Provide the [x, y] coordinate of the cell's center where the given text is located.  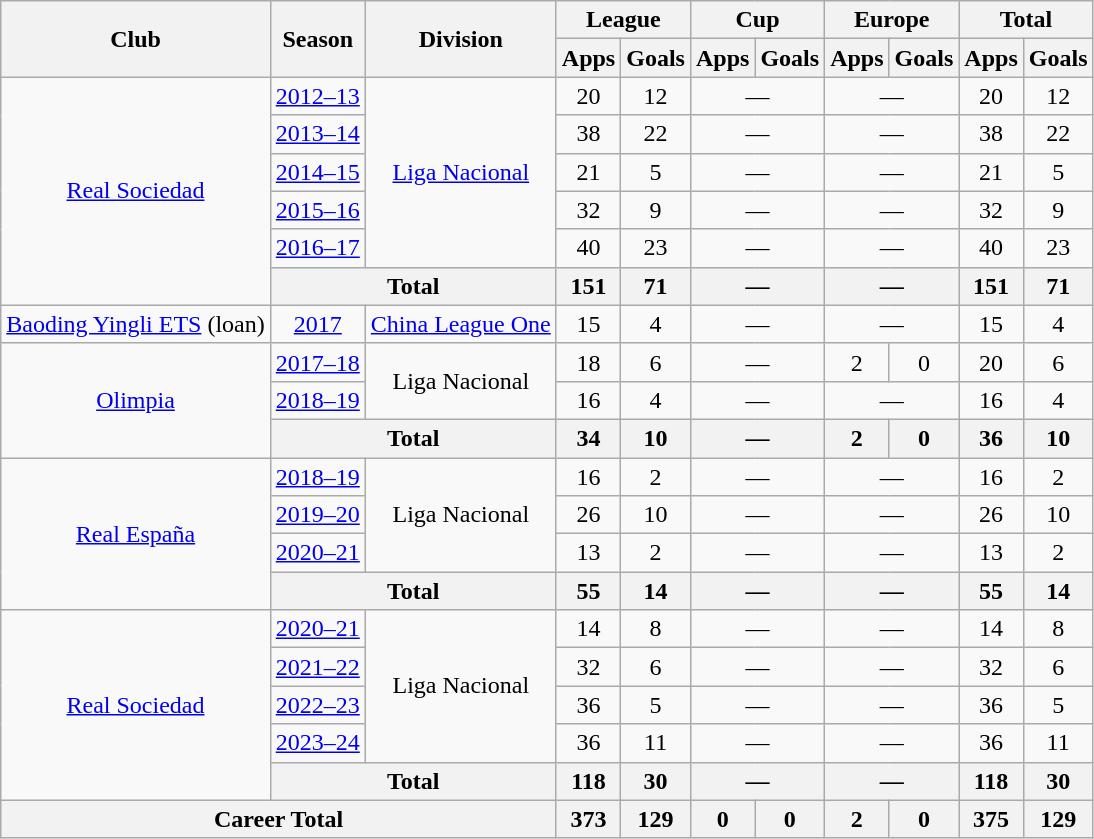
2023–24 [318, 743]
Real España [136, 534]
2017 [318, 324]
2017–18 [318, 362]
2012–13 [318, 96]
Cup [757, 20]
Season [318, 39]
2014–15 [318, 172]
2015–16 [318, 210]
Career Total [279, 819]
2019–20 [318, 515]
2013–14 [318, 134]
2022–23 [318, 705]
34 [588, 438]
2021–22 [318, 667]
Baoding Yingli ETS (loan) [136, 324]
2016–17 [318, 248]
China League One [460, 324]
Europe [892, 20]
18 [588, 362]
Olimpia [136, 400]
League [623, 20]
Club [136, 39]
Division [460, 39]
373 [588, 819]
375 [991, 819]
